From the cell containing the given text, extract its center point as [x, y] coordinate. 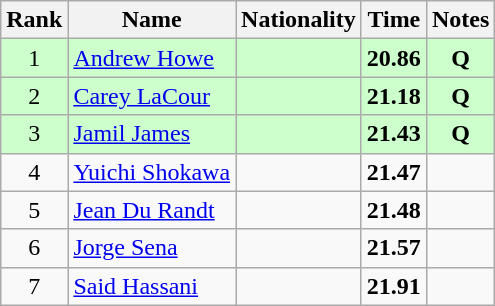
2 [34, 96]
Jorge Sena [152, 248]
Rank [34, 20]
21.43 [394, 134]
21.48 [394, 210]
1 [34, 58]
Carey LaCour [152, 96]
21.47 [394, 172]
Yuichi Shokawa [152, 172]
Jamil James [152, 134]
Andrew Howe [152, 58]
20.86 [394, 58]
Nationality [299, 20]
4 [34, 172]
Said Hassani [152, 286]
21.91 [394, 286]
21.57 [394, 248]
Notes [460, 20]
3 [34, 134]
7 [34, 286]
Time [394, 20]
21.18 [394, 96]
Jean Du Randt [152, 210]
6 [34, 248]
5 [34, 210]
Name [152, 20]
